From the cell containing the given text, extract its center point as (x, y) coordinate. 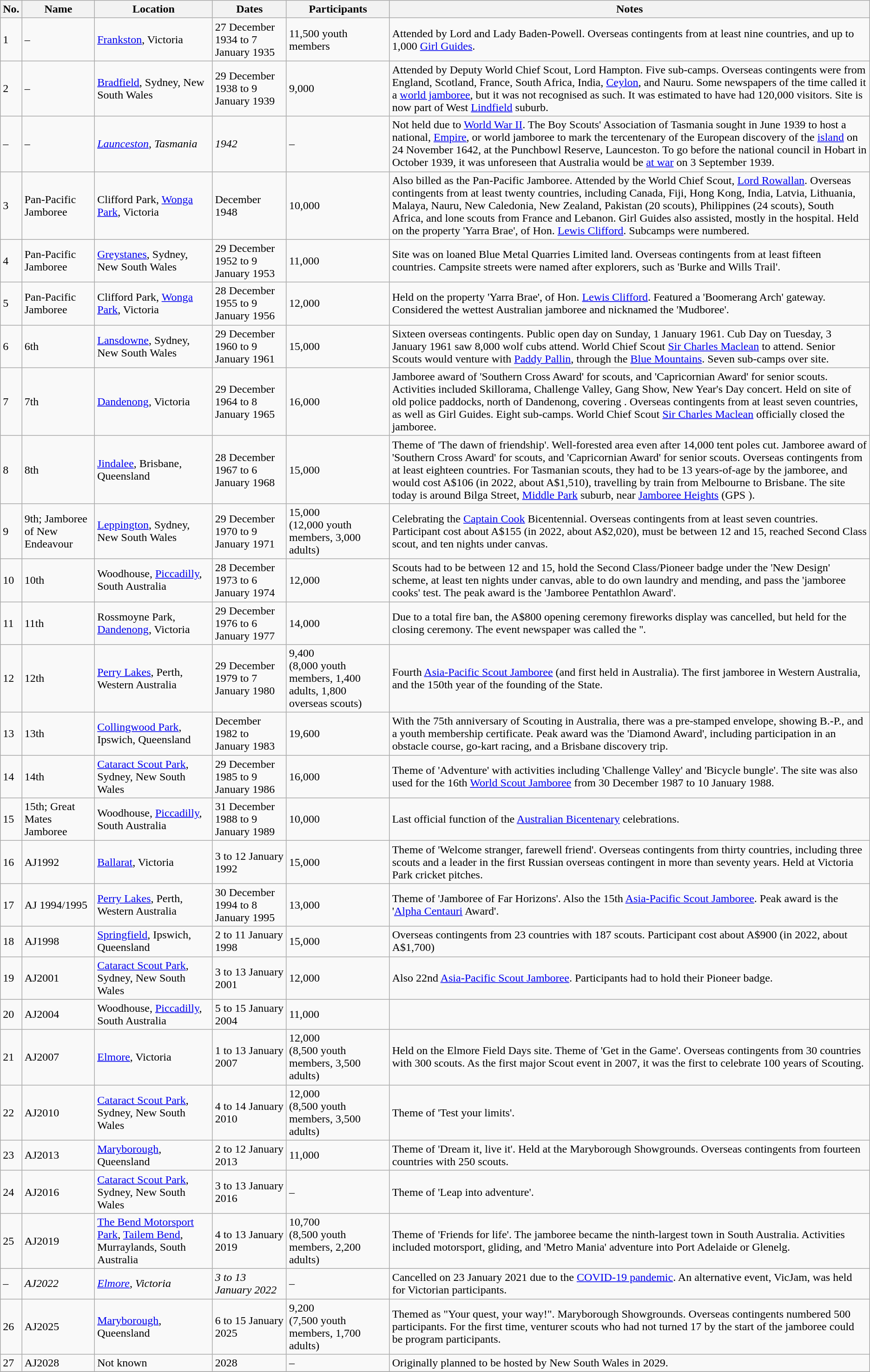
29 December 1976 to 6 January 1977 (249, 623)
11 (11, 623)
2028 (249, 1363)
15th; Great Mates Jamboree (59, 819)
10,700(8,500 youth members, 2,200 adults) (338, 1241)
4 to 14 January 2010 (249, 1113)
28 December 1967 to 6 January 1968 (249, 469)
13 (11, 734)
Dandenong, Victoria (153, 402)
AJ2019 (59, 1241)
AJ2022 (59, 1284)
17 (11, 905)
27 December 1934 to 7 January 1935 (249, 40)
21 (11, 1057)
1 (11, 40)
24 (11, 1192)
28 December 1973 to 6 January 1974 (249, 580)
10th (59, 580)
8 (11, 469)
Ballarat, Victoria (153, 862)
6 (11, 346)
Bradfield, Sydney, New South Wales (153, 88)
12th (59, 679)
Frankston, Victoria (153, 40)
AJ2025 (59, 1326)
13,000 (338, 905)
19 (11, 978)
11th (59, 623)
2 to 12 January 2013 (249, 1155)
Collingwood Park, Ipswich, Queensland (153, 734)
29 December 1970 to 9 January 1971 (249, 531)
3 to 12 January 1992 (249, 862)
Overseas contingents from 23 countries with 187 scouts. Participant cost about A$900 (in 2022, about A$1,700) (629, 942)
Launceston, Tasmania (153, 144)
7th (59, 402)
5 (11, 303)
December 1948 (249, 205)
AJ1998 (59, 942)
Also 22nd Asia-Pacific Scout Jamboree. Participants had to hold their Pioneer badge. (629, 978)
Participants (338, 9)
9,000 (338, 88)
3 to 13 January 2001 (249, 978)
Theme of 'Jamboree of Far Horizons'. Also the 15th Asia-Pacific Scout Jamboree. Peak award is the 'Alpha Centauri Award'. (629, 905)
26 (11, 1326)
30 December 1994 to 8 January 1995 (249, 905)
29 December 1938 to 9 January 1939 (249, 88)
Greystanes, Sydney, New South Wales (153, 261)
29 December 1964 to 8 January 1965 (249, 402)
9,400(8,000 youth members, 1,400 adults, 1,800 overseas scouts) (338, 679)
Theme of 'Leap into adventure'. (629, 1192)
Originally planned to be hosted by New South Wales in 2029. (629, 1363)
AJ2001 (59, 978)
Dates (249, 9)
3 to 13 January 2022 (249, 1284)
Notes (629, 9)
29 December 1985 to 9 January 1986 (249, 777)
14,000 (338, 623)
25 (11, 1241)
December 1982 to January 1983 (249, 734)
29 December 1979 to 7 January 1980 (249, 679)
6 to 15 January 2025 (249, 1326)
11,500 youth members (338, 40)
28 December 1955 to 9 January 1956 (249, 303)
The Bend Motorsport Park, Tailem Bend, Murraylands, South Australia (153, 1241)
Leppington, Sydney, New South Wales (153, 531)
8th (59, 469)
AJ 1994/1995 (59, 905)
Name (59, 9)
3 (11, 205)
AJ2028 (59, 1363)
27 (11, 1363)
1 to 13 January 2007 (249, 1057)
Rossmoyne Park, Dandenong, Victoria (153, 623)
14th (59, 777)
4 (11, 261)
29 December 1960 to 9 January 1961 (249, 346)
5 to 15 January 2004 (249, 1014)
18 (11, 942)
22 (11, 1113)
9th; Jamboree of New Endeavour (59, 531)
2 to 11 January 1998 (249, 942)
16 (11, 862)
12 (11, 679)
13th (59, 734)
29 December 1952 to 9 January 1953 (249, 261)
15 (11, 819)
9,200(7,500 youth members, 1,700 adults) (338, 1326)
6th (59, 346)
Springfield, Ipswich, Queensland (153, 942)
Attended by Lord and Lady Baden-Powell. Overseas contingents from at least nine countries, and up to 1,000 Girl Guides. (629, 40)
AJ2013 (59, 1155)
9 (11, 531)
4 to 13 January 2019 (249, 1241)
AJ2010 (59, 1113)
AJ2016 (59, 1192)
15,000(12,000 youth members, 3,000 adults) (338, 531)
Last official function of the Australian Bicentenary celebrations. (629, 819)
Jindalee, Brisbane, Queensland (153, 469)
2 (11, 88)
10 (11, 580)
20 (11, 1014)
Not known (153, 1363)
31 December 1988 to 9 January 1989 (249, 819)
Lansdowne, Sydney, New South Wales (153, 346)
19,600 (338, 734)
Cancelled on 23 January 2021 due to the COVID-19 pandemic. An alternative event, VicJam, was held for Victorian participants. (629, 1284)
3 to 13 January 2016 (249, 1192)
7 (11, 402)
1942 (249, 144)
23 (11, 1155)
No. (11, 9)
AJ2004 (59, 1014)
14 (11, 777)
AJ2007 (59, 1057)
Theme of 'Test your limits'. (629, 1113)
Location (153, 9)
Theme of 'Dream it, live it'. Held at the Maryborough Showgrounds. Overseas contingents from fourteen countries with 250 scouts. (629, 1155)
AJ1992 (59, 862)
